Output the (x, y) coordinate of the center of the cell containing the given text.  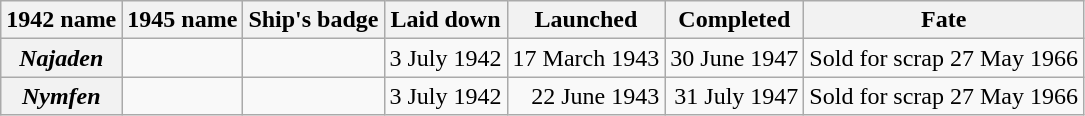
Nymfen (62, 96)
Laid down (446, 20)
Najaden (62, 58)
17 March 1943 (586, 58)
Ship's badge (314, 20)
31 July 1947 (734, 96)
Completed (734, 20)
Fate (944, 20)
22 June 1943 (586, 96)
1945 name (182, 20)
Launched (586, 20)
1942 name (62, 20)
30 June 1947 (734, 58)
